Return the [x, y] coordinate for the center point of the cell that contains the specified text.  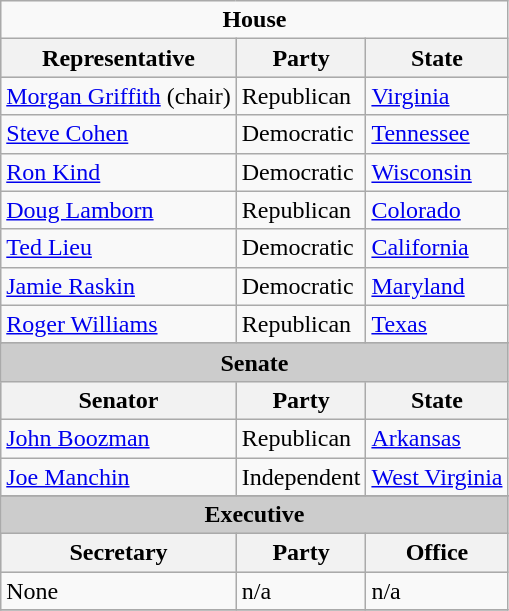
Colorado [437, 210]
California [437, 248]
Senator [118, 400]
Arkansas [437, 438]
Ted Lieu [118, 248]
Ron Kind [118, 172]
John Boozman [118, 438]
Texas [437, 324]
None [118, 591]
Representative [118, 58]
Doug Lamborn [118, 210]
Jamie Raskin [118, 286]
Morgan Griffith (chair) [118, 96]
Wisconsin [437, 172]
Roger Williams [118, 324]
Office [437, 553]
Virginia [437, 96]
House [254, 20]
Tennessee [437, 134]
Maryland [437, 286]
Independent [301, 477]
Executive [254, 515]
West Virginia [437, 477]
Secretary [118, 553]
Joe Manchin [118, 477]
Senate [254, 362]
Steve Cohen [118, 134]
